Pinpoint the cell where the given text exists, returning its [x, y] midpoint coordinate. 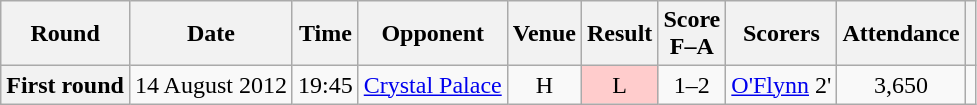
ScoreF–A [692, 34]
O'Flynn 2' [782, 85]
19:45 [325, 85]
3,650 [901, 85]
1–2 [692, 85]
14 August 2012 [210, 85]
Result [619, 34]
Date [210, 34]
Round [66, 34]
Scorers [782, 34]
First round [66, 85]
H [544, 85]
L [619, 85]
Attendance [901, 34]
Crystal Palace [432, 85]
Time [325, 34]
Opponent [432, 34]
Venue [544, 34]
